Search for the cell housing the specified text and yield its [X, Y] center coordinate. 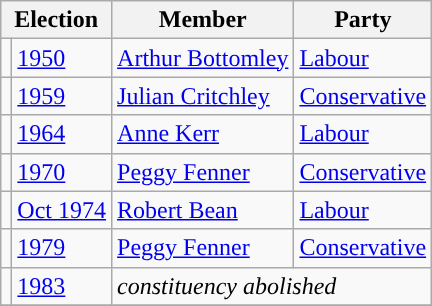
Robert Bean [203, 210]
Oct 1974 [62, 210]
1959 [62, 96]
1950 [62, 58]
Party [363, 20]
constituency abolished [272, 286]
1970 [62, 172]
1964 [62, 134]
Anne Kerr [203, 134]
Julian Critchley [203, 96]
Election [56, 20]
Member [203, 20]
1979 [62, 248]
1983 [62, 286]
Arthur Bottomley [203, 58]
